Pinpoint the cell where the given text exists, returning its (x, y) midpoint coordinate. 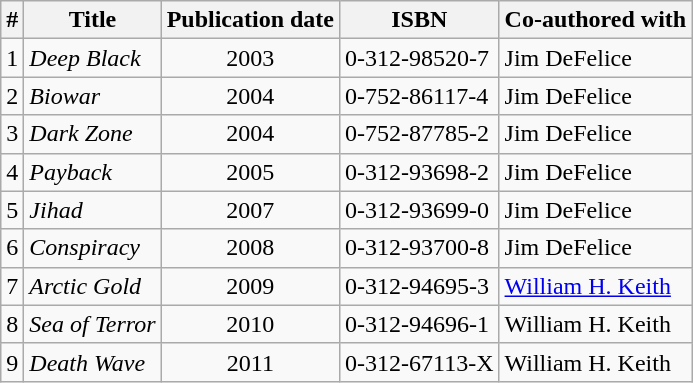
0-312-94695-3 (420, 286)
7 (12, 286)
Publication date (250, 20)
Title (92, 20)
0-312-93698-2 (420, 172)
Arctic Gold (92, 286)
Payback (92, 172)
0-752-87785-2 (420, 134)
Conspiracy (92, 248)
2007 (250, 210)
Jihad (92, 210)
4 (12, 172)
Death Wave (92, 362)
Dark Zone (92, 134)
0-312-98520-7 (420, 58)
0-312-93700-8 (420, 248)
0-312-67113-X (420, 362)
1 (12, 58)
2 (12, 96)
9 (12, 362)
0-312-94696-1 (420, 324)
3 (12, 134)
2011 (250, 362)
5 (12, 210)
Sea of Terror (92, 324)
2009 (250, 286)
2010 (250, 324)
2005 (250, 172)
2008 (250, 248)
6 (12, 248)
0-312-93699-0 (420, 210)
2003 (250, 58)
Co-authored with (596, 20)
0-752-86117-4 (420, 96)
Biowar (92, 96)
8 (12, 324)
# (12, 20)
ISBN (420, 20)
Deep Black (92, 58)
